Locate the cell with the specified text and output its (x, y) center coordinate. 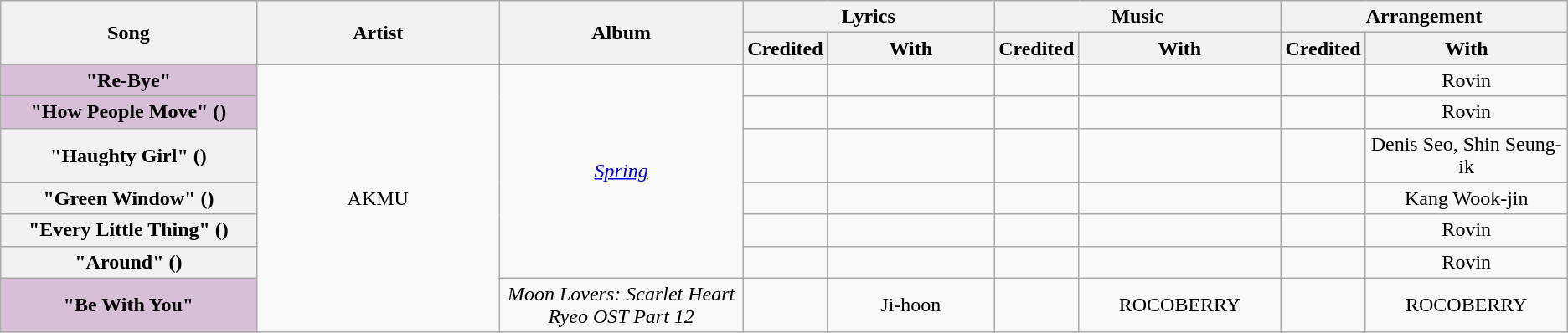
AKMU (378, 198)
"Green Window" () (129, 198)
Ji-hoon (911, 305)
"Haughty Girl" () (129, 156)
"Re-Bye" (129, 80)
"Around" () (129, 262)
Lyrics (869, 17)
Moon Lovers: Scarlet Heart Ryeo OST Part 12 (621, 305)
Song (129, 33)
Album (621, 33)
Music (1137, 17)
"Be With You" (129, 305)
Arrangement (1424, 17)
Spring (621, 171)
Artist (378, 33)
"How People Move" () (129, 112)
Denis Seo, Shin Seung-ik (1466, 156)
"Every Little Thing" () (129, 230)
Kang Wook-jin (1466, 198)
